Scan for the cell matching the given text and deliver its (x, y) coordinate at center. 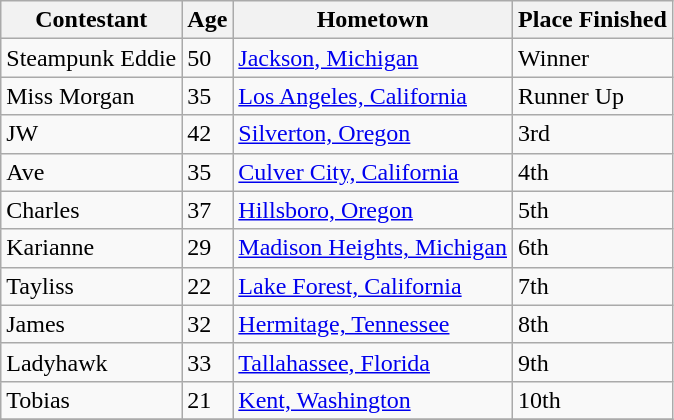
JW (92, 134)
4th (593, 172)
Age (208, 20)
Tobias (92, 400)
Hometown (373, 20)
Hermitage, Tennessee (373, 324)
Silverton, Oregon (373, 134)
Kent, Washington (373, 400)
9th (593, 362)
22 (208, 286)
Culver City, California (373, 172)
6th (593, 248)
50 (208, 58)
21 (208, 400)
10th (593, 400)
Los Angeles, California (373, 96)
Miss Morgan (92, 96)
Hillsboro, Oregon (373, 210)
Madison Heights, Michigan (373, 248)
James (92, 324)
7th (593, 286)
Contestant (92, 20)
42 (208, 134)
Runner Up (593, 96)
Tallahassee, Florida (373, 362)
29 (208, 248)
Jackson, Michigan (373, 58)
Karianne (92, 248)
Ladyhawk (92, 362)
Ave (92, 172)
Charles (92, 210)
Place Finished (593, 20)
3rd (593, 134)
Winner (593, 58)
8th (593, 324)
Tayliss (92, 286)
5th (593, 210)
37 (208, 210)
33 (208, 362)
32 (208, 324)
Lake Forest, California (373, 286)
Steampunk Eddie (92, 58)
